Locate the cell with the specified text and output its (x, y) center coordinate. 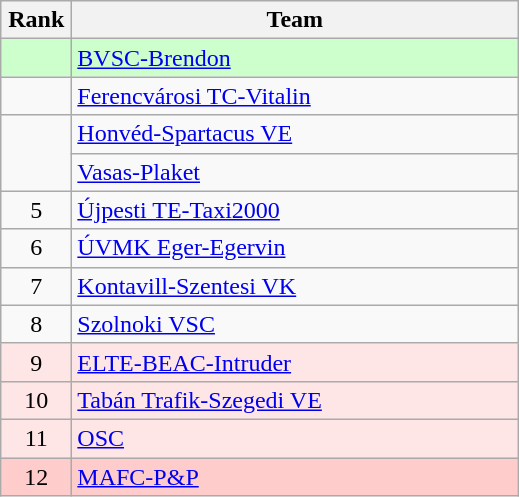
OSC (295, 438)
Vasas-Plaket (295, 172)
5 (36, 210)
7 (36, 286)
8 (36, 324)
MAFC-P&P (295, 477)
Tabán Trafik-Szegedi VE (295, 400)
ELTE-BEAC-Intruder (295, 362)
12 (36, 477)
6 (36, 248)
Honvéd-Spartacus VE (295, 134)
Szolnoki VSC (295, 324)
BVSC-Brendon (295, 58)
9 (36, 362)
ÚVMK Eger-Egervin (295, 248)
Kontavill-Szentesi VK (295, 286)
10 (36, 400)
Újpesti TE-Taxi2000 (295, 210)
Ferencvárosi TC-Vitalin (295, 96)
11 (36, 438)
Team (295, 20)
Rank (36, 20)
